Pinpoint the cell where the given text exists, returning its (X, Y) midpoint coordinate. 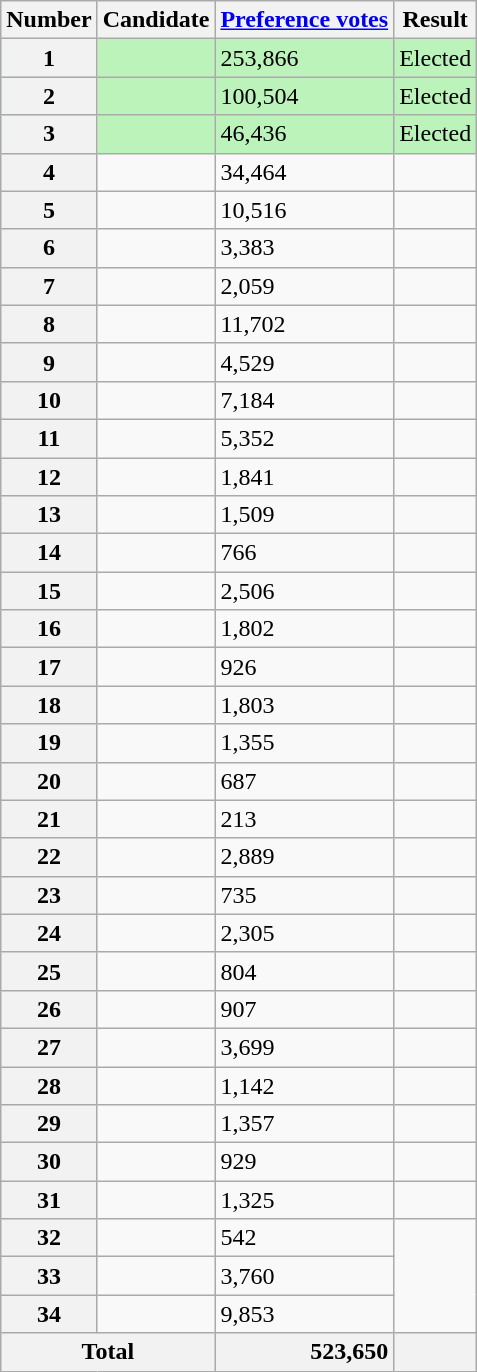
34,464 (304, 172)
30 (49, 1162)
5 (49, 210)
31 (49, 1200)
2,305 (304, 933)
13 (49, 515)
2 (49, 96)
1,355 (304, 743)
766 (304, 553)
8 (49, 324)
523,650 (304, 1352)
11,702 (304, 324)
Candidate (156, 20)
29 (49, 1124)
926 (304, 667)
Total (108, 1352)
1,357 (304, 1124)
4,529 (304, 362)
19 (49, 743)
7 (49, 286)
9,853 (304, 1314)
16 (49, 629)
907 (304, 1009)
24 (49, 933)
17 (49, 667)
33 (49, 1276)
32 (49, 1238)
100,504 (304, 96)
213 (304, 819)
1,802 (304, 629)
542 (304, 1238)
3,760 (304, 1276)
25 (49, 971)
1,509 (304, 515)
20 (49, 781)
10,516 (304, 210)
4 (49, 172)
253,866 (304, 58)
3 (49, 134)
46,436 (304, 134)
5,352 (304, 438)
14 (49, 553)
Result (436, 20)
2,059 (304, 286)
6 (49, 248)
3,383 (304, 248)
12 (49, 477)
3,699 (304, 1047)
28 (49, 1085)
9 (49, 362)
1,803 (304, 705)
735 (304, 895)
1,142 (304, 1085)
1,325 (304, 1200)
11 (49, 438)
22 (49, 857)
27 (49, 1047)
2,506 (304, 591)
929 (304, 1162)
10 (49, 400)
26 (49, 1009)
Preference votes (304, 20)
687 (304, 781)
Number (49, 20)
15 (49, 591)
2,889 (304, 857)
1 (49, 58)
34 (49, 1314)
1,841 (304, 477)
21 (49, 819)
18 (49, 705)
7,184 (304, 400)
804 (304, 971)
23 (49, 895)
